From the cell containing the given text, extract its center point as (X, Y) coordinate. 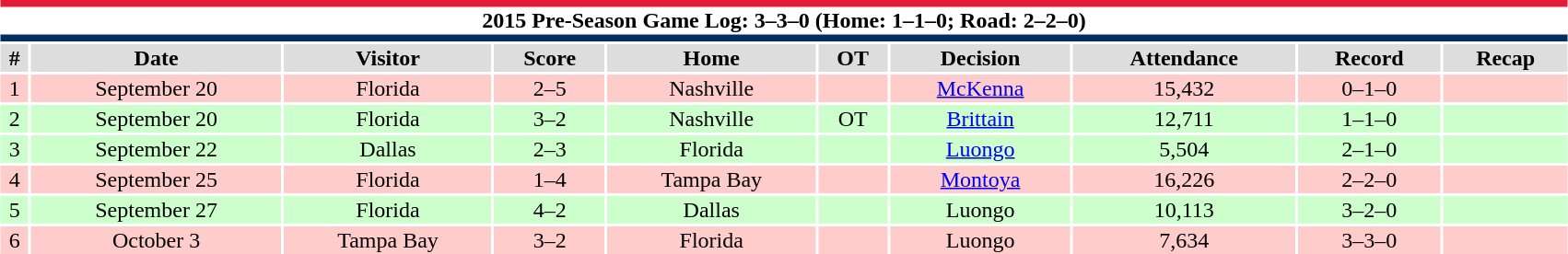
3–2–0 (1369, 210)
3 (15, 149)
4 (15, 179)
Montoya (980, 179)
2–2–0 (1369, 179)
Recap (1505, 58)
2–1–0 (1369, 149)
Attendance (1185, 58)
15,432 (1185, 88)
Decision (980, 58)
# (15, 58)
1 (15, 88)
Record (1369, 58)
1–1–0 (1369, 119)
6 (15, 240)
16,226 (1185, 179)
5,504 (1185, 149)
Brittain (980, 119)
10,113 (1185, 210)
2015 Pre-Season Game Log: 3–3–0 (Home: 1–1–0; Road: 2–2–0) (784, 20)
4–2 (550, 210)
3–3–0 (1369, 240)
September 27 (157, 210)
September 25 (157, 179)
2–5 (550, 88)
1–4 (550, 179)
Home (711, 58)
12,711 (1185, 119)
Date (157, 58)
September 22 (157, 149)
5 (15, 210)
Visitor (387, 58)
McKenna (980, 88)
0–1–0 (1369, 88)
October 3 (157, 240)
7,634 (1185, 240)
Score (550, 58)
2–3 (550, 149)
2 (15, 119)
